Locate the cell with the specified text and output its (x, y) center coordinate. 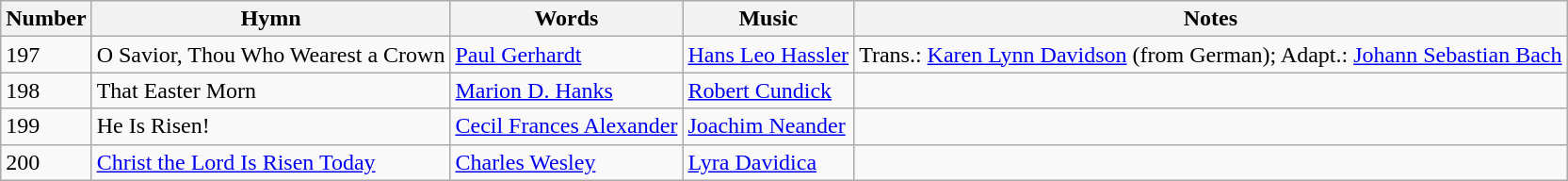
Joachim Neander (768, 126)
199 (46, 126)
Notes (1211, 19)
Cecil Frances Alexander (567, 126)
He Is Risen! (271, 126)
200 (46, 162)
Robert Cundick (768, 90)
Trans.: Karen Lynn Davidson (from German); Adapt.: Johann Sebastian Bach (1211, 55)
O Savior, Thou Who Wearest a Crown (271, 55)
Charles Wesley (567, 162)
Lyra Davidica (768, 162)
198 (46, 90)
Number (46, 19)
Hans Leo Hassler (768, 55)
Music (768, 19)
Words (567, 19)
Hymn (271, 19)
Marion D. Hanks (567, 90)
That Easter Morn (271, 90)
Christ the Lord Is Risen Today (271, 162)
197 (46, 55)
Paul Gerhardt (567, 55)
